Search for the cell housing the specified text and yield its (X, Y) center coordinate. 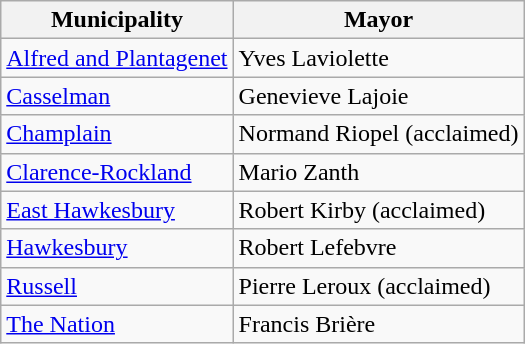
The Nation (117, 324)
Casselman (117, 96)
East Hawkesbury (117, 210)
Robert Lefebvre (378, 248)
Yves Laviolette (378, 58)
Genevieve Lajoie (378, 96)
Francis Brière (378, 324)
Clarence-Rockland (117, 172)
Municipality (117, 20)
Pierre Leroux (acclaimed) (378, 286)
Russell (117, 286)
Normand Riopel (acclaimed) (378, 134)
Hawkesbury (117, 248)
Robert Kirby (acclaimed) (378, 210)
Mario Zanth (378, 172)
Alfred and Plantagenet (117, 58)
Champlain (117, 134)
Mayor (378, 20)
